Scan for the cell matching the given text and deliver its (x, y) coordinate at center. 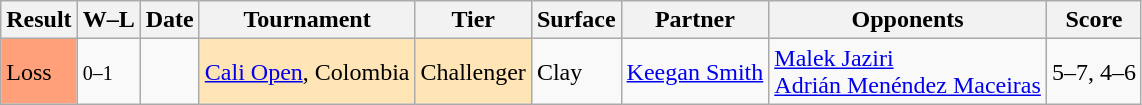
Score (1094, 20)
Tournament (307, 20)
Tier (473, 20)
5–7, 4–6 (1094, 72)
Result (39, 20)
Loss (39, 72)
Opponents (908, 20)
Partner (695, 20)
Malek Jaziri Adrián Menéndez Maceiras (908, 72)
Challenger (473, 72)
Clay (576, 72)
Keegan Smith (695, 72)
Cali Open, Colombia (307, 72)
0–1 (108, 72)
W–L (108, 20)
Surface (576, 20)
Date (170, 20)
